Scan for the cell matching the given text and deliver its (X, Y) coordinate at center. 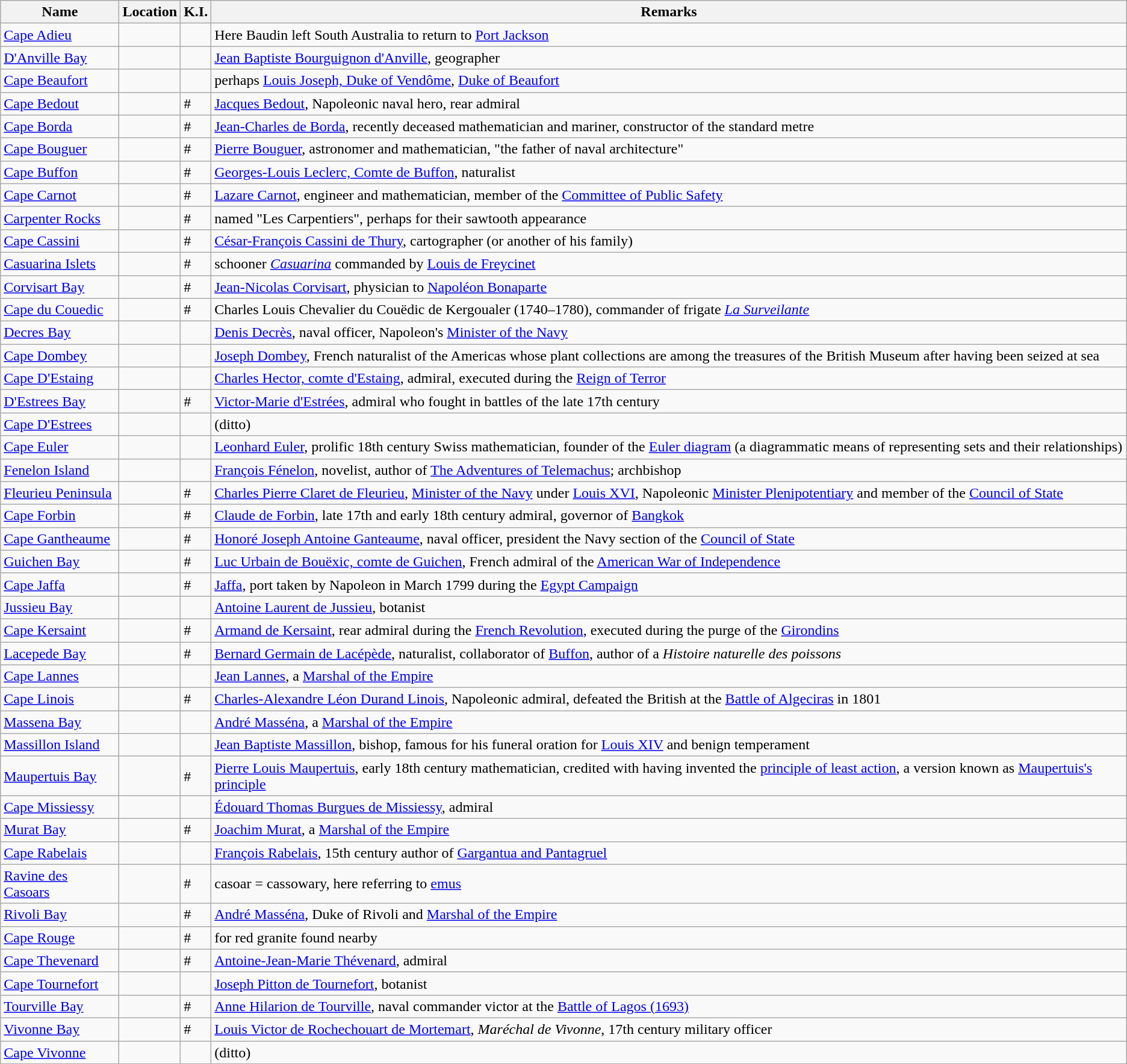
Lacepede Bay (60, 653)
Cape D'Estrees (60, 424)
Tourville Bay (60, 1006)
Antoine-Jean-Marie Thévenard, admiral (669, 960)
Vivonne Bay (60, 1029)
Carpenter Rocks (60, 218)
Cape D'Estaing (60, 379)
named "Les Carpentiers", perhaps for their sawtooth appearance (669, 218)
Joseph Pitton de Tournefort, botanist (669, 983)
Anne Hilarion de Tourville, naval commander victor at the Battle of Lagos (1693) (669, 1006)
François Rabelais, 15th century author of Gargantua and Pantagruel (669, 853)
for red granite found nearby (669, 938)
Bernard Germain de Lacépède, naturalist, collaborator of Buffon, author of a Histoire naturelle des poissons (669, 653)
Jean Baptiste Bourguignon d'Anville, geographer (669, 58)
Antoine Laurent de Jussieu, botanist (669, 607)
Jussieu Bay (60, 607)
Cape Bouguer (60, 149)
casoar = cassowary, here referring to emus (669, 883)
Name (60, 12)
Guichen Bay (60, 561)
Murat Bay (60, 830)
D'Anville Bay (60, 58)
Fleurieu Peninsula (60, 493)
Cape Adieu (60, 35)
César-François Cassini de Thury, cartographer (or another of his family) (669, 241)
Charles Louis Chevalier du Couëdic de Kergoualer (1740–1780), commander of frigate La Surveilante (669, 310)
Casuarina Islets (60, 264)
François Fénelon, novelist, author of The Adventures of Telemachus; archbishop (669, 470)
Jean-Nicolas Corvisart, physician to Napoléon Bonaparte (669, 287)
Location (150, 12)
Jaffa, port taken by Napoleon in March 1799 during the Egypt Campaign (669, 584)
Cape Lannes (60, 676)
Fenelon Island (60, 470)
Cape Bedout (60, 104)
Joachim Murat, a Marshal of the Empire (669, 830)
Lazare Carnot, engineer and mathematician, member of the Committee of Public Safety (669, 195)
Cape Vivonne (60, 1053)
Cape Rabelais (60, 853)
André Masséna, a Marshal of the Empire (669, 722)
Cape Dombey (60, 356)
Cape Rouge (60, 938)
Charles Pierre Claret de Fleurieu, Minister of the Navy under Louis XVI, Napoleonic Minister Plenipotentiary and member of the Council of State (669, 493)
Cape Forbin (60, 516)
Decres Bay (60, 333)
Remarks (669, 12)
Pierre Bouguer, astronomer and mathematician, "the father of naval architecture" (669, 149)
Massillon Island (60, 745)
Luc Urbain de Bouëxic, comte de Guichen, French admiral of the American War of Independence (669, 561)
Massena Bay (60, 722)
Corvisart Bay (60, 287)
Cape Gantheaume (60, 539)
Cape Linois (60, 699)
Cape Buffon (60, 172)
Armand de Kersaint, rear admiral during the French Revolution, executed during the purge of the Girondins (669, 630)
Georges-Louis Leclerc, Comte de Buffon, naturalist (669, 172)
Cape Carnot (60, 195)
Claude de Forbin, late 17th and early 18th century admiral, governor of Bangkok (669, 516)
Louis Victor de Rochechouart de Mortemart, Maréchal de Vivonne, 17th century military officer (669, 1029)
Victor-Marie d'Estrées, admiral who fought in battles of the late 17th century (669, 401)
Cape Borda (60, 126)
Cape Tournefort (60, 983)
André Masséna, Duke of Rivoli and Marshal of the Empire (669, 915)
perhaps Louis Joseph, Duke of Vendôme, Duke of Beaufort (669, 81)
Here Baudin left South Australia to return to Port Jackson (669, 35)
Jacques Bedout, Napoleonic naval hero, rear admiral (669, 104)
Cape Kersaint (60, 630)
Cape Thevenard (60, 960)
Cape Jaffa (60, 584)
Cape Euler (60, 447)
schooner Casuarina commanded by Louis de Freycinet (669, 264)
Charles-Alexandre Léon Durand Linois, Napoleonic admiral, defeated the British at the Battle of Algeciras in 1801 (669, 699)
Édouard Thomas Burgues de Missiessy, admiral (669, 807)
K.I. (196, 12)
Ravine des Casoars (60, 883)
Charles Hector, comte d'Estaing, admiral, executed during the Reign of Terror (669, 379)
Cape Cassini (60, 241)
Cape du Couedic (60, 310)
Honoré Joseph Antoine Ganteaume, naval officer, president the Navy section of the Council of State (669, 539)
D'Estrees Bay (60, 401)
Jean Baptiste Massillon, bishop, famous for his funeral oration for Louis XIV and benign temperament (669, 745)
Jean Lannes, a Marshal of the Empire (669, 676)
Maupertuis Bay (60, 776)
Denis Decrès, naval officer, Napoleon's Minister of the Navy (669, 333)
Cape Beaufort (60, 81)
Jean-Charles de Borda, recently deceased mathematician and mariner, constructor of the standard metre (669, 126)
Rivoli Bay (60, 915)
Cape Missiessy (60, 807)
